Locate the cell with the specified text and output its (x, y) center coordinate. 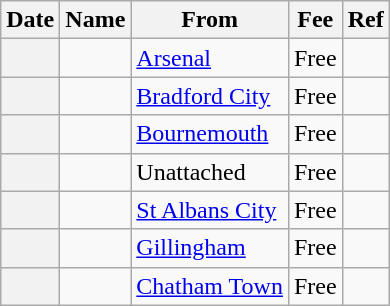
Unattached (210, 172)
Gillingham (210, 248)
St Albans City (210, 210)
From (210, 20)
Fee (315, 20)
Bournemouth (210, 134)
Chatham Town (210, 286)
Arsenal (210, 58)
Bradford City (210, 96)
Name (96, 20)
Date (30, 20)
Ref (366, 20)
